Search for the cell housing the specified text and yield its [x, y] center coordinate. 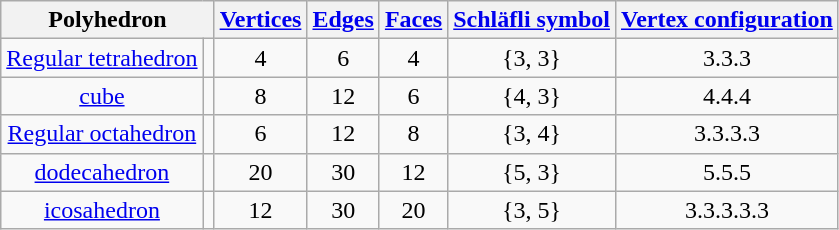
{3, 4} [532, 134]
Faces [413, 20]
dodecahedron [102, 172]
5.5.5 [726, 172]
Regular tetrahedron [102, 58]
3.3.3.3 [726, 134]
Edges [343, 20]
4.4.4 [726, 96]
{5, 3} [532, 172]
Polyhedron [108, 20]
Vertex configuration [726, 20]
Regular octahedron [102, 134]
3.3.3.3.3 [726, 210]
icosahedron [102, 210]
{3, 3} [532, 58]
3.3.3 [726, 58]
{3, 5} [532, 210]
Vertices [260, 20]
cube [102, 96]
{4, 3} [532, 96]
Schläfli symbol [532, 20]
